Output the [X, Y] coordinate of the center of the cell containing the given text.  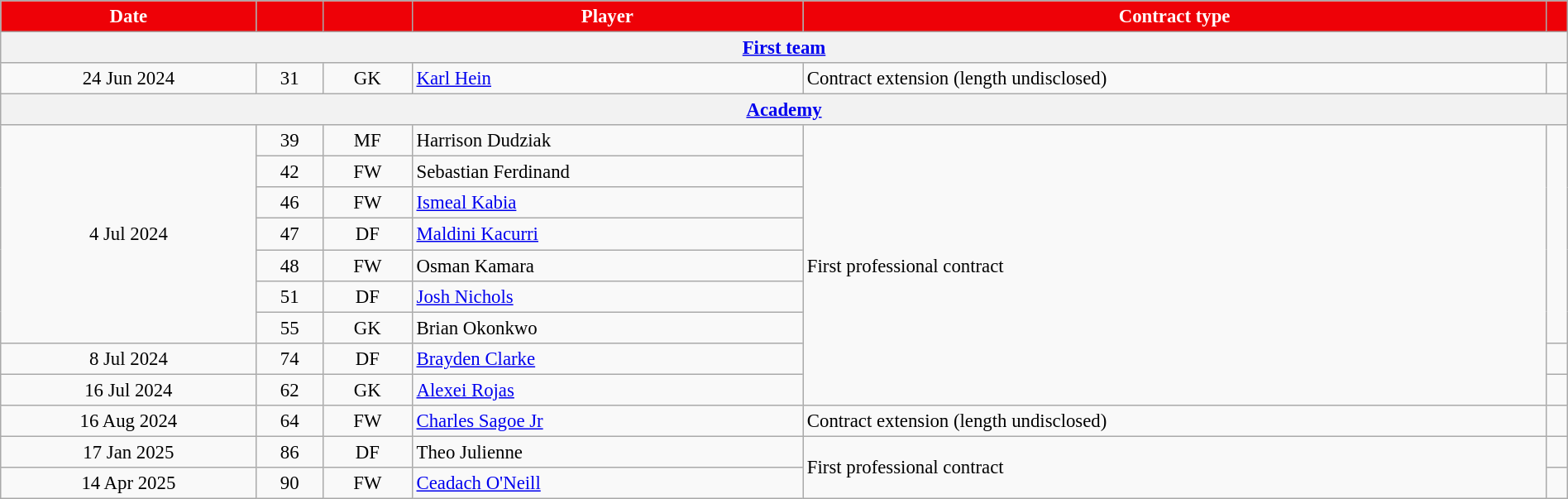
14 Apr 2025 [129, 483]
4 Jul 2024 [129, 233]
Josh Nichols [607, 296]
MF [367, 141]
8 Jul 2024 [129, 358]
51 [289, 296]
24 Jun 2024 [129, 79]
39 [289, 141]
Brayden Clarke [607, 358]
47 [289, 234]
64 [289, 421]
Ismeal Kabia [607, 203]
90 [289, 483]
48 [289, 266]
Ceadach O'Neill [607, 483]
Theo Julienne [607, 452]
Brian Okonkwo [607, 328]
First team [784, 48]
Date [129, 17]
Sebastian Ferdinand [607, 172]
Maldini Kacurri [607, 234]
Alexei Rojas [607, 390]
Charles Sagoe Jr [607, 421]
Player [607, 17]
42 [289, 172]
Contract type [1174, 17]
Academy [784, 110]
74 [289, 358]
31 [289, 79]
46 [289, 203]
55 [289, 328]
16 Aug 2024 [129, 421]
Karl Hein [607, 79]
16 Jul 2024 [129, 390]
Osman Kamara [607, 266]
62 [289, 390]
17 Jan 2025 [129, 452]
Harrison Dudziak [607, 141]
86 [289, 452]
